Return (x, y) of the center of cell containing provided text 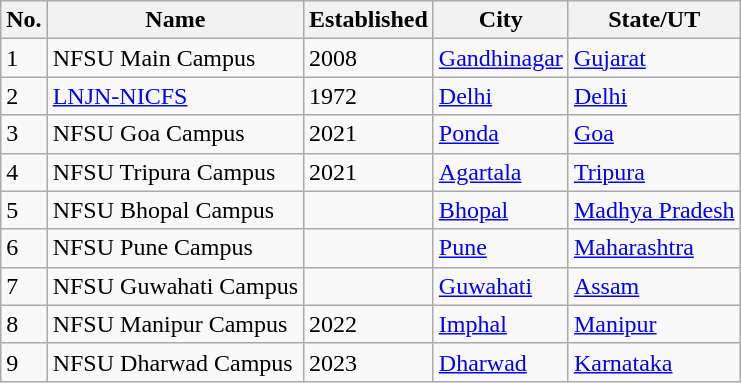
3 (24, 134)
9 (24, 362)
Manipur (654, 324)
Bhopal (500, 210)
2022 (369, 324)
2023 (369, 362)
Imphal (500, 324)
5 (24, 210)
LNJN-NICFS (175, 96)
No. (24, 20)
Gandhinagar (500, 58)
NFSU Bhopal Campus (175, 210)
Pune (500, 248)
City (500, 20)
NFSU Dharwad Campus (175, 362)
Guwahati (500, 286)
Assam (654, 286)
2008 (369, 58)
Maharashtra (654, 248)
4 (24, 172)
NFSU Guwahati Campus (175, 286)
1972 (369, 96)
1 (24, 58)
8 (24, 324)
NFSU Main Campus (175, 58)
Karnataka (654, 362)
2 (24, 96)
Tripura (654, 172)
NFSU Goa Campus (175, 134)
NFSU Tripura Campus (175, 172)
Madhya Pradesh (654, 210)
Goa (654, 134)
NFSU Manipur Campus (175, 324)
Agartala (500, 172)
Ponda (500, 134)
7 (24, 286)
NFSU Pune Campus (175, 248)
State/UT (654, 20)
Name (175, 20)
Established (369, 20)
Gujarat (654, 58)
6 (24, 248)
Dharwad (500, 362)
